Scan for the cell matching the given text and deliver its [x, y] coordinate at center. 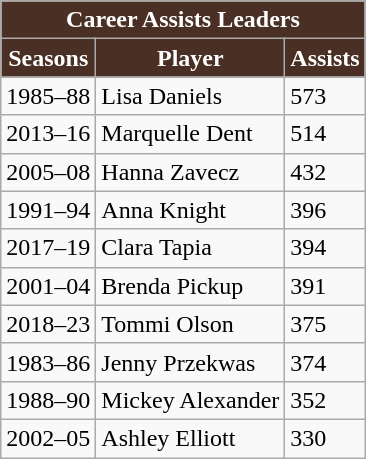
2001–04 [48, 286]
2002–05 [48, 438]
Hanna Zavecz [190, 172]
Mickey Alexander [190, 400]
2013–16 [48, 134]
2005–08 [48, 172]
396 [325, 210]
1988–90 [48, 400]
374 [325, 362]
Tommi Olson [190, 324]
330 [325, 438]
1985–88 [48, 96]
573 [325, 96]
Assists [325, 58]
1991–94 [48, 210]
Jenny Przekwas [190, 362]
Brenda Pickup [190, 286]
432 [325, 172]
Marquelle Dent [190, 134]
352 [325, 400]
Clara Tapia [190, 248]
Ashley Elliott [190, 438]
2017–19 [48, 248]
394 [325, 248]
375 [325, 324]
391 [325, 286]
Seasons [48, 58]
2018–23 [48, 324]
514 [325, 134]
Player [190, 58]
Anna Knight [190, 210]
1983–86 [48, 362]
Career Assists Leaders [183, 20]
Lisa Daniels [190, 96]
